Return (X, Y) of the center of cell containing provided text 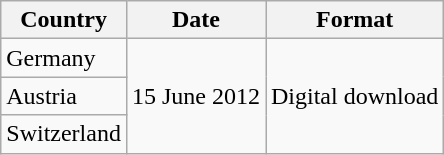
Switzerland (64, 134)
Germany (64, 58)
15 June 2012 (196, 96)
Digital download (355, 96)
Austria (64, 96)
Country (64, 20)
Date (196, 20)
Format (355, 20)
